Find where the given text appears and provide that cell's center as (X, Y) coordinate. 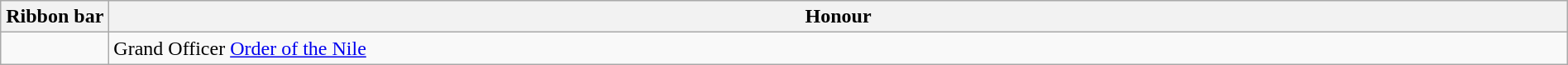
Grand Officer Order of the Nile (839, 48)
Ribbon bar (55, 17)
Honour (839, 17)
